Pinpoint the cell where the given text exists, returning its (x, y) midpoint coordinate. 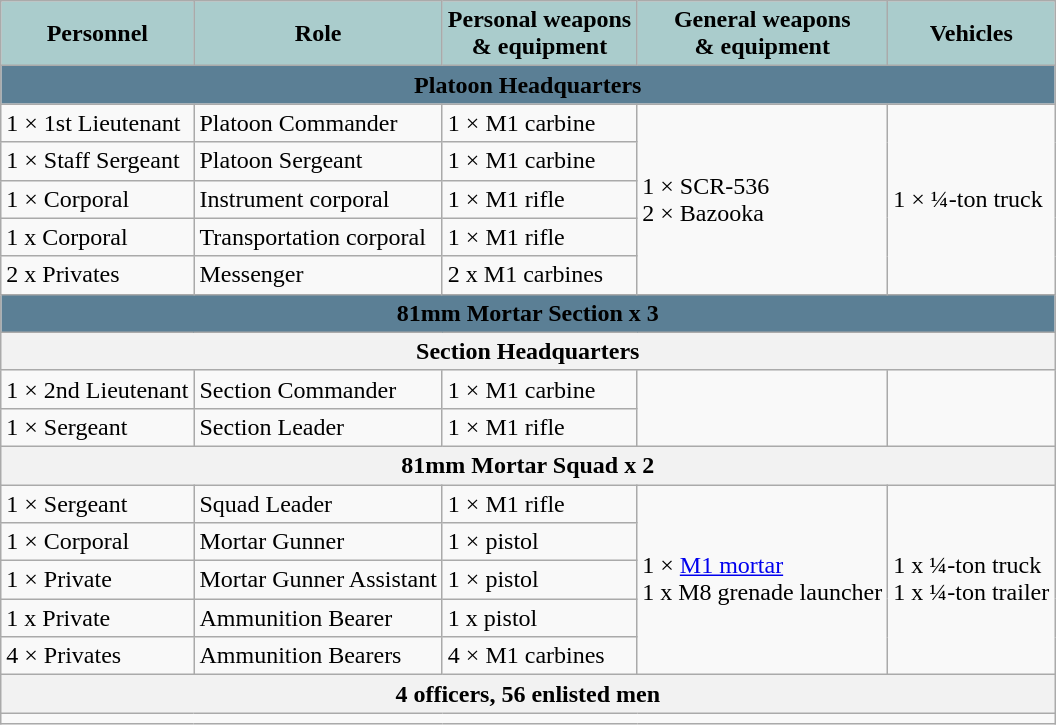
4 × M1 carbines (539, 656)
Mortar Gunner (318, 542)
1 × 1st Lieutenant (98, 123)
1 × 2nd Lieutenant (98, 389)
Section Headquarters (528, 351)
1 × Staff Sergeant (98, 161)
Platoon Headquarters (528, 85)
1 × ¼-ton truck (972, 199)
1 × M1 mortar1 x M8 grenade launcher (762, 579)
Platoon Sergeant (318, 161)
Section Leader (318, 427)
Ammunition Bearers (318, 656)
1 × SCR-5362 × Bazooka (762, 199)
Messenger (318, 275)
4 officers, 56 enlisted men (528, 694)
Vehicles (972, 34)
General weapons& equipment (762, 34)
Ammunition Bearer (318, 618)
81mm Mortar Squad x 2 (528, 465)
81mm Mortar Section x 3 (528, 313)
4 × Privates (98, 656)
1 x pistol (539, 618)
1 x Corporal (98, 237)
Section Commander (318, 389)
Role (318, 34)
Personal weapons& equipment (539, 34)
1 x ¼-ton truck1 x ¼-ton trailer (972, 579)
Mortar Gunner Assistant (318, 580)
1 × Private (98, 580)
1 x Private (98, 618)
Squad Leader (318, 503)
Personnel (98, 34)
Instrument corporal (318, 199)
Platoon Commander (318, 123)
2 x M1 carbines (539, 275)
Transportation corporal (318, 237)
2 x Privates (98, 275)
